For the text-containing cell, return its midpoint in (x, y) coordinate format. 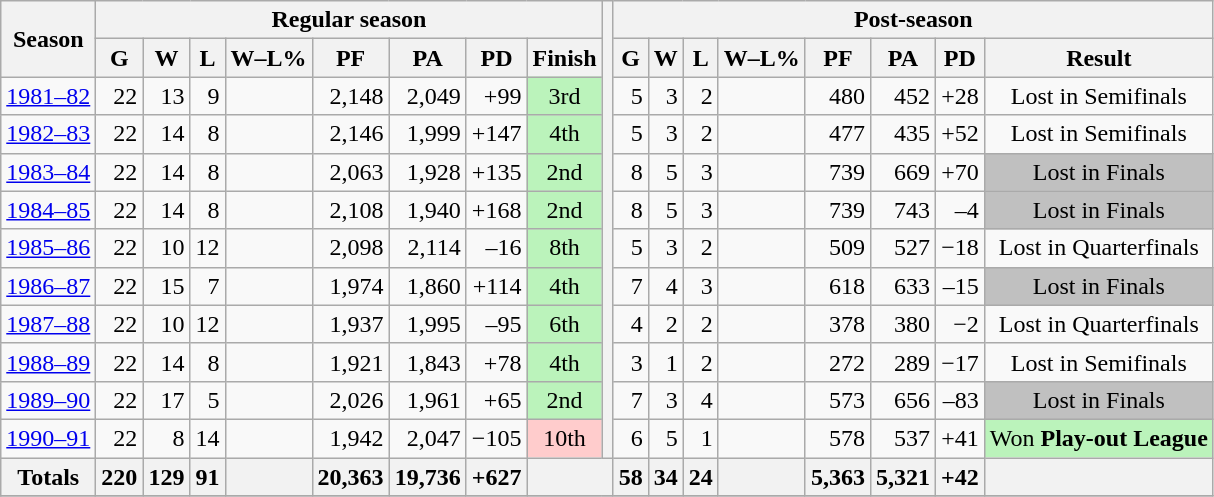
–83 (960, 400)
19,736 (428, 477)
–4 (960, 210)
477 (838, 134)
2,114 (428, 248)
2,049 (428, 96)
10th (564, 438)
1,928 (428, 172)
Regular season (349, 20)
2,146 (350, 134)
+70 (960, 172)
+28 (960, 96)
1,937 (350, 324)
1987–88 (48, 324)
3rd (564, 96)
Post-season (913, 20)
633 (902, 286)
+168 (496, 210)
129 (166, 477)
289 (902, 362)
1,974 (350, 286)
1988–89 (48, 362)
1990–91 (48, 438)
1,860 (428, 286)
378 (838, 324)
+99 (496, 96)
669 (902, 172)
8th (564, 248)
Totals (48, 477)
5,363 (838, 477)
+114 (496, 286)
1,999 (428, 134)
527 (902, 248)
2,063 (350, 172)
1,961 (428, 400)
618 (838, 286)
+78 (496, 362)
272 (838, 362)
17 (166, 400)
–15 (960, 286)
5,321 (902, 477)
2,026 (350, 400)
2,098 (350, 248)
380 (902, 324)
6 (630, 438)
13 (166, 96)
220 (120, 477)
1984–85 (48, 210)
15 (166, 286)
+135 (496, 172)
1,921 (350, 362)
24 (700, 477)
1,843 (428, 362)
6th (564, 324)
34 (666, 477)
1989–90 (48, 400)
1981–82 (48, 96)
+627 (496, 477)
–95 (496, 324)
452 (902, 96)
1,995 (428, 324)
573 (838, 400)
+41 (960, 438)
91 (208, 477)
743 (902, 210)
+52 (960, 134)
435 (902, 134)
537 (902, 438)
2,047 (428, 438)
1,942 (350, 438)
Won Play-out League (1098, 438)
Season (48, 39)
Finish (564, 58)
−18 (960, 248)
9 (208, 96)
1986–87 (48, 286)
+42 (960, 477)
−17 (960, 362)
1,940 (428, 210)
–16 (496, 248)
656 (902, 400)
Result (1098, 58)
2,108 (350, 210)
+65 (496, 400)
1982–83 (48, 134)
1983–84 (48, 172)
578 (838, 438)
2,148 (350, 96)
509 (838, 248)
−2 (960, 324)
−105 (496, 438)
20,363 (350, 477)
58 (630, 477)
+147 (496, 134)
480 (838, 96)
1985–86 (48, 248)
